Detect which cell encompasses the target text, then output its [X, Y] center coordinate. 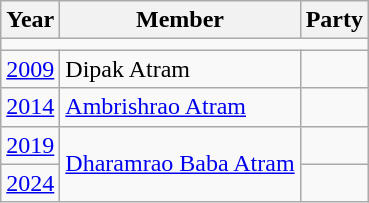
Member [180, 20]
Year [30, 20]
2024 [30, 183]
2014 [30, 107]
Ambrishrao Atram [180, 107]
Party [334, 20]
Dipak Atram [180, 69]
2019 [30, 145]
2009 [30, 69]
Dharamrao Baba Atram [180, 164]
